Return (x, y) of the center of cell containing provided text 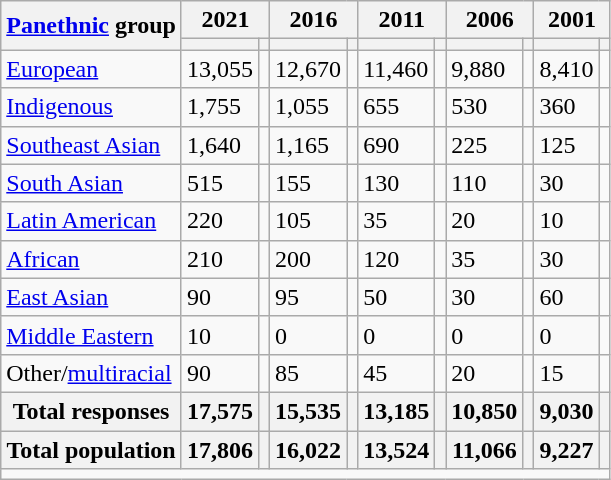
50 (396, 297)
2021 (225, 20)
45 (396, 373)
17,575 (220, 411)
Indigenous (92, 107)
125 (566, 145)
12,670 (308, 69)
1,055 (308, 107)
9,227 (566, 449)
11,066 (484, 449)
8,410 (566, 69)
2001 (572, 20)
9,030 (566, 411)
95 (308, 297)
African (92, 259)
13,055 (220, 69)
15,535 (308, 411)
Total population (92, 449)
13,524 (396, 449)
2011 (402, 20)
11,460 (396, 69)
2006 (490, 20)
155 (308, 183)
2016 (314, 20)
1,165 (308, 145)
European (92, 69)
360 (566, 107)
655 (396, 107)
10,850 (484, 411)
Other/multiracial (92, 373)
15 (566, 373)
1,640 (220, 145)
130 (396, 183)
515 (220, 183)
16,022 (308, 449)
Middle Eastern (92, 335)
Total responses (92, 411)
210 (220, 259)
Southeast Asian (92, 145)
Latin American (92, 221)
220 (220, 221)
East Asian (92, 297)
60 (566, 297)
690 (396, 145)
225 (484, 145)
105 (308, 221)
Panethnic group (92, 26)
110 (484, 183)
13,185 (396, 411)
530 (484, 107)
85 (308, 373)
South Asian (92, 183)
9,880 (484, 69)
1,755 (220, 107)
17,806 (220, 449)
120 (396, 259)
200 (308, 259)
